Detect which cell encompasses the target text, then output its [x, y] center coordinate. 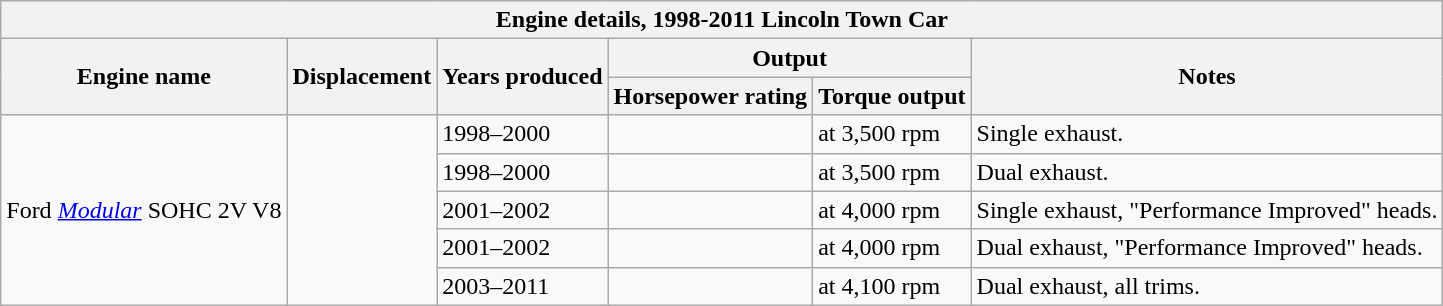
Dual exhaust, "Performance Improved" heads. [1207, 248]
Single exhaust. [1207, 134]
2003–2011 [522, 286]
Notes [1207, 77]
Dual exhaust, all trims. [1207, 286]
at 4,100 rpm [892, 286]
Dual exhaust. [1207, 172]
Displacement [362, 77]
Engine details, 1998-2011 Lincoln Town Car [722, 20]
Single exhaust, "Performance Improved" heads. [1207, 210]
Horsepower rating [710, 96]
Engine name [144, 77]
Torque output [892, 96]
Ford Modular SOHC 2V V8 [144, 210]
Years produced [522, 77]
Output [790, 58]
